Provide the [x, y] coordinate of the cell's center where the given text is located.  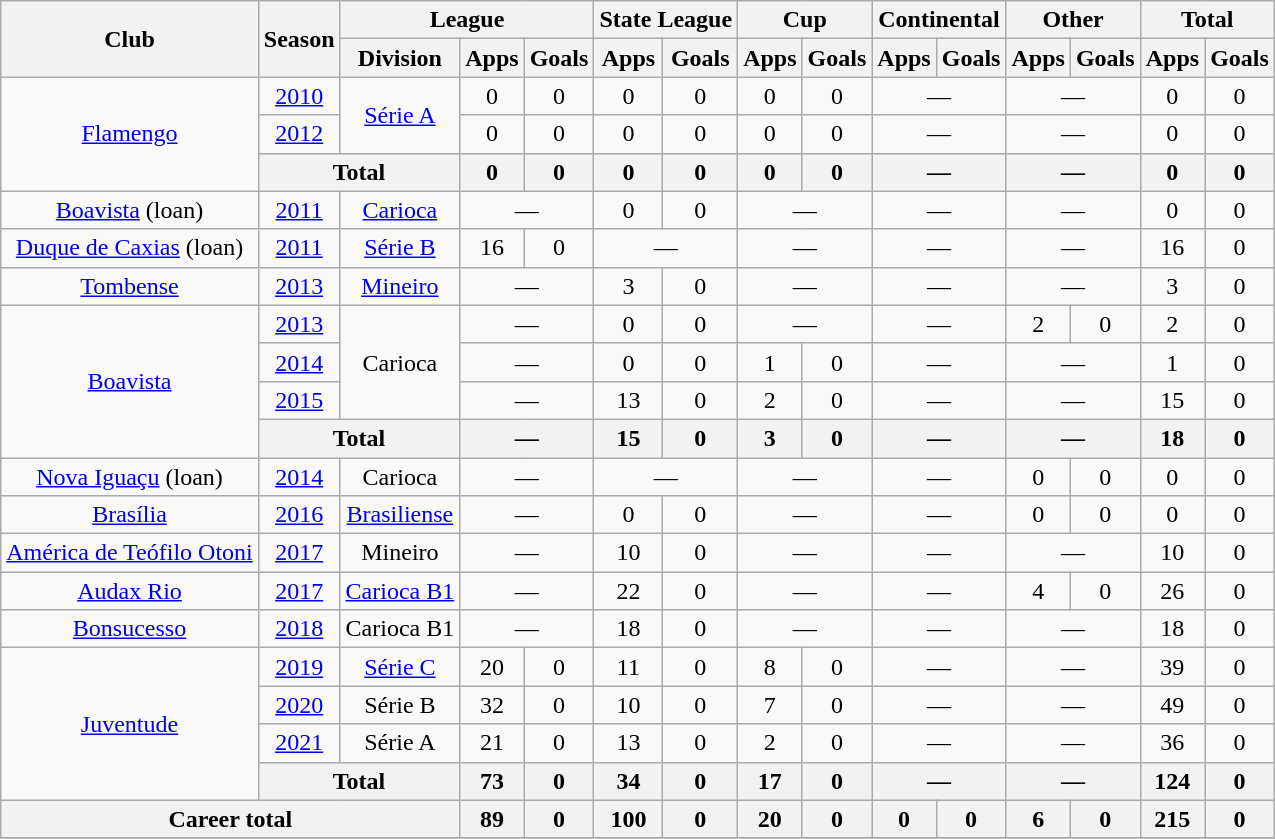
Brasília [130, 515]
Duque de Caxias (loan) [130, 248]
11 [628, 667]
2015 [299, 400]
State League [666, 20]
2018 [299, 629]
21 [492, 743]
22 [628, 591]
League [467, 20]
Continental [939, 20]
2012 [299, 134]
39 [1172, 667]
Juventude [130, 724]
4 [1038, 591]
Club [130, 39]
73 [492, 781]
Cup [805, 20]
36 [1172, 743]
2019 [299, 667]
124 [1172, 781]
8 [770, 667]
América de Teófilo Otoni [130, 553]
100 [628, 819]
Boavista (loan) [130, 210]
Season [299, 39]
32 [492, 705]
34 [628, 781]
2010 [299, 96]
7 [770, 705]
49 [1172, 705]
Bonsucesso [130, 629]
2021 [299, 743]
Audax Rio [130, 591]
Other [1073, 20]
6 [1038, 819]
Boavista [130, 381]
Division [400, 58]
26 [1172, 591]
Série C [400, 667]
2016 [299, 515]
89 [492, 819]
215 [1172, 819]
2020 [299, 705]
Career total [230, 819]
Tombense [130, 286]
Nova Iguaçu (loan) [130, 477]
Brasiliense [400, 515]
17 [770, 781]
Flamengo [130, 134]
